Identify which cell holds the provided text, then report its (x, y) central coordinate. 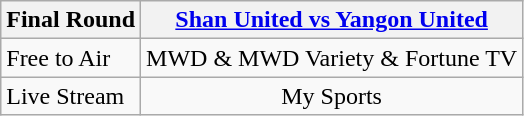
My Sports (332, 96)
MWD & MWD Variety & Fortune TV (332, 58)
Free to Air (71, 58)
Live Stream (71, 96)
Shan United vs Yangon United (332, 20)
Final Round (71, 20)
